Search for the cell housing the specified text and yield its [x, y] center coordinate. 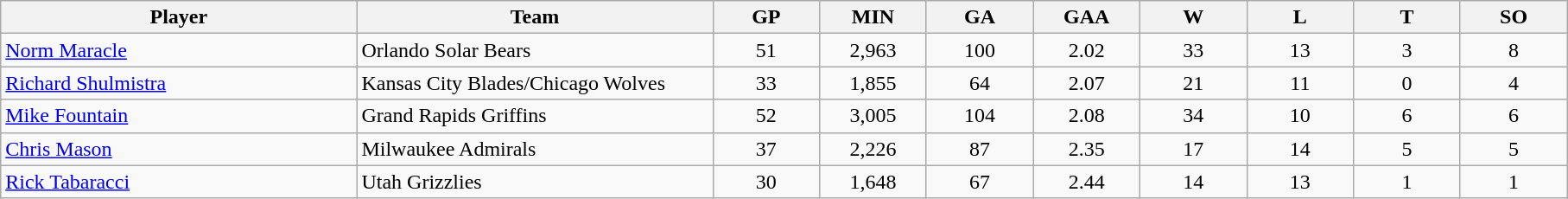
2.44 [1087, 182]
21 [1193, 83]
Richard Shulmistra [179, 83]
Team [535, 17]
104 [980, 116]
1,855 [873, 83]
2.02 [1087, 50]
GAA [1087, 17]
11 [1300, 83]
2,963 [873, 50]
100 [980, 50]
MIN [873, 17]
0 [1407, 83]
30 [766, 182]
Norm Maracle [179, 50]
1,648 [873, 182]
51 [766, 50]
Orlando Solar Bears [535, 50]
L [1300, 17]
2,226 [873, 149]
T [1407, 17]
2.07 [1087, 83]
17 [1193, 149]
GA [980, 17]
Chris Mason [179, 149]
4 [1514, 83]
W [1193, 17]
87 [980, 149]
3 [1407, 50]
52 [766, 116]
Rick Tabaracci [179, 182]
Player [179, 17]
SO [1514, 17]
64 [980, 83]
3,005 [873, 116]
10 [1300, 116]
Grand Rapids Griffins [535, 116]
GP [766, 17]
Utah Grizzlies [535, 182]
8 [1514, 50]
37 [766, 149]
Mike Fountain [179, 116]
Milwaukee Admirals [535, 149]
Kansas City Blades/Chicago Wolves [535, 83]
34 [1193, 116]
2.08 [1087, 116]
2.35 [1087, 149]
67 [980, 182]
